Pinpoint the cell where the given text exists, returning its (X, Y) midpoint coordinate. 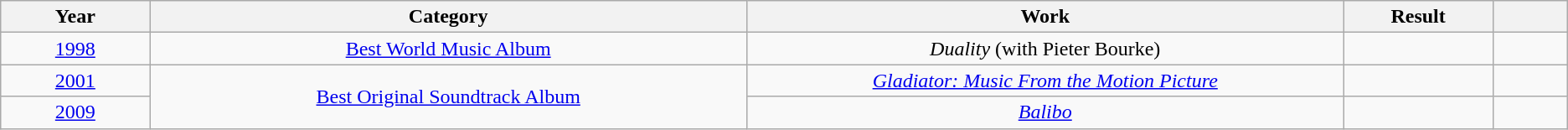
Balibo (1045, 112)
Work (1045, 17)
Result (1418, 17)
Best Original Soundtrack Album (449, 96)
1998 (75, 49)
2009 (75, 112)
Gladiator: Music From the Motion Picture (1045, 81)
Duality (with Pieter Bourke) (1045, 49)
2001 (75, 81)
Category (449, 17)
Best World Music Album (449, 49)
Year (75, 17)
